Output the (X, Y) coordinate of the center of the cell containing the given text.  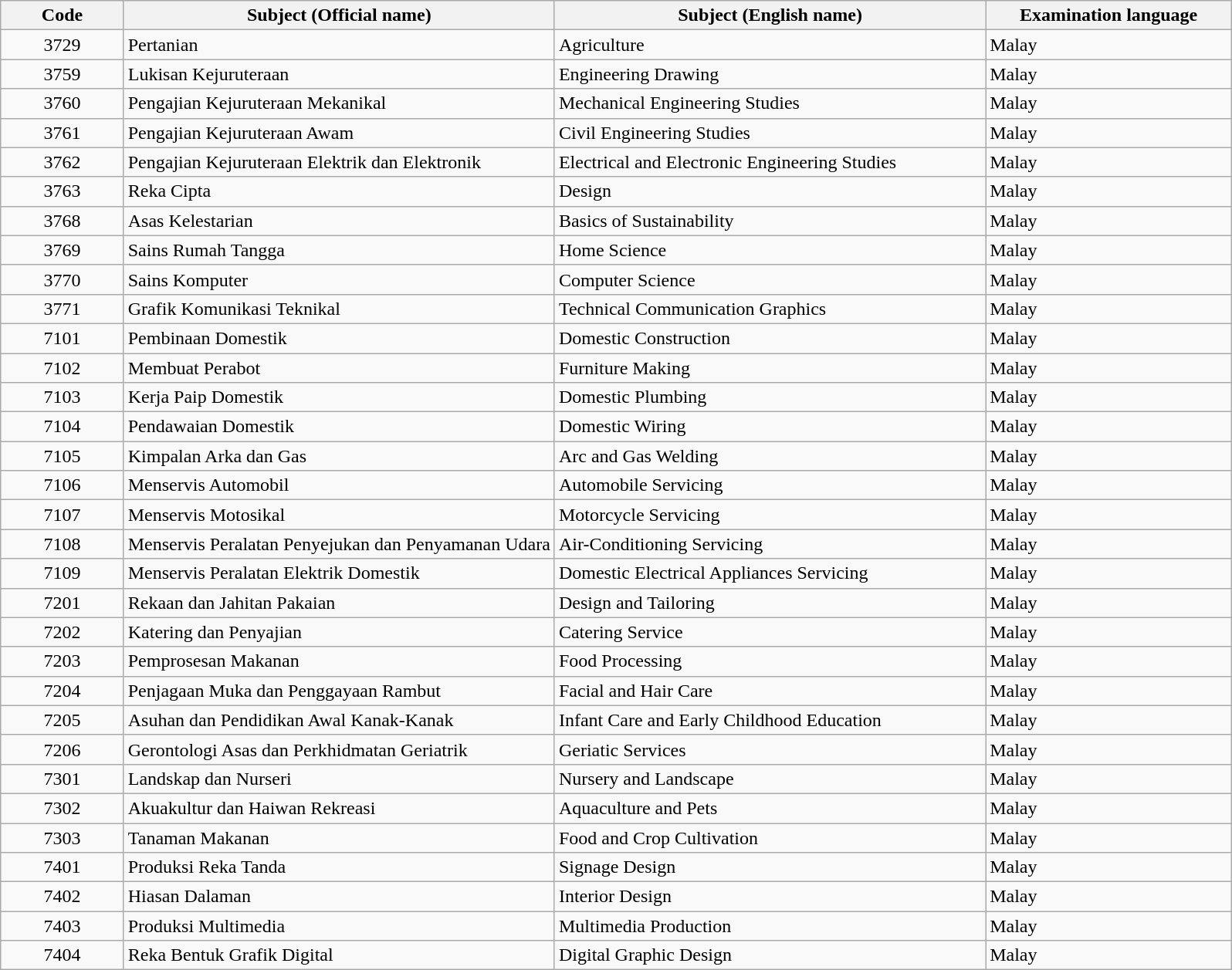
7107 (62, 515)
7301 (62, 779)
Facial and Hair Care (770, 691)
Grafik Komunikasi Teknikal (339, 309)
3770 (62, 279)
7403 (62, 926)
Produksi Multimedia (339, 926)
Engineering Drawing (770, 74)
Lukisan Kejuruteraan (339, 74)
Mechanical Engineering Studies (770, 103)
Design and Tailoring (770, 603)
7104 (62, 427)
Rekaan dan Jahitan Pakaian (339, 603)
Pendawaian Domestik (339, 427)
Food Processing (770, 661)
Menservis Peralatan Penyejukan dan Penyamanan Udara (339, 544)
Computer Science (770, 279)
7109 (62, 573)
Food and Crop Cultivation (770, 837)
Produksi Reka Tanda (339, 867)
Air-Conditioning Servicing (770, 544)
7201 (62, 603)
Penjagaan Muka dan Penggayaan Rambut (339, 691)
Katering dan Penyajian (339, 632)
Home Science (770, 250)
7404 (62, 955)
Subject (English name) (770, 15)
Kerja Paip Domestik (339, 397)
3759 (62, 74)
Signage Design (770, 867)
3769 (62, 250)
Domestic Plumbing (770, 397)
Sains Rumah Tangga (339, 250)
7402 (62, 897)
Pengajian Kejuruteraan Awam (339, 133)
3761 (62, 133)
Pengajian Kejuruteraan Mekanikal (339, 103)
7202 (62, 632)
Aquaculture and Pets (770, 808)
Membuat Perabot (339, 368)
3762 (62, 162)
Basics of Sustainability (770, 221)
Asuhan dan Pendidikan Awal Kanak-Kanak (339, 720)
Menservis Peralatan Elektrik Domestik (339, 573)
Tanaman Makanan (339, 837)
Arc and Gas Welding (770, 456)
Civil Engineering Studies (770, 133)
7205 (62, 720)
Motorcycle Servicing (770, 515)
Agriculture (770, 45)
Asas Kelestarian (339, 221)
Geriatic Services (770, 749)
7203 (62, 661)
7401 (62, 867)
Design (770, 191)
3729 (62, 45)
3768 (62, 221)
7303 (62, 837)
Infant Care and Early Childhood Education (770, 720)
Pengajian Kejuruteraan Elektrik dan Elektronik (339, 162)
Domestic Wiring (770, 427)
Examination language (1108, 15)
Akuakultur dan Haiwan Rekreasi (339, 808)
3760 (62, 103)
Pemprosesan Makanan (339, 661)
Domestic Construction (770, 338)
Catering Service (770, 632)
Interior Design (770, 897)
7101 (62, 338)
7206 (62, 749)
Pembinaan Domestik (339, 338)
Multimedia Production (770, 926)
Menservis Automobil (339, 485)
7106 (62, 485)
Pertanian (339, 45)
Hiasan Dalaman (339, 897)
Electrical and Electronic Engineering Studies (770, 162)
Domestic Electrical Appliances Servicing (770, 573)
7102 (62, 368)
Menservis Motosikal (339, 515)
Kimpalan Arka dan Gas (339, 456)
Gerontologi Asas dan Perkhidmatan Geriatrik (339, 749)
Reka Bentuk Grafik Digital (339, 955)
Reka Cipta (339, 191)
Code (62, 15)
Automobile Servicing (770, 485)
7108 (62, 544)
Technical Communication Graphics (770, 309)
Sains Komputer (339, 279)
3771 (62, 309)
7302 (62, 808)
7103 (62, 397)
7105 (62, 456)
Digital Graphic Design (770, 955)
Furniture Making (770, 368)
7204 (62, 691)
Landskap dan Nurseri (339, 779)
Subject (Official name) (339, 15)
Nursery and Landscape (770, 779)
3763 (62, 191)
